Output the [X, Y] coordinate of the center of the cell containing the given text.  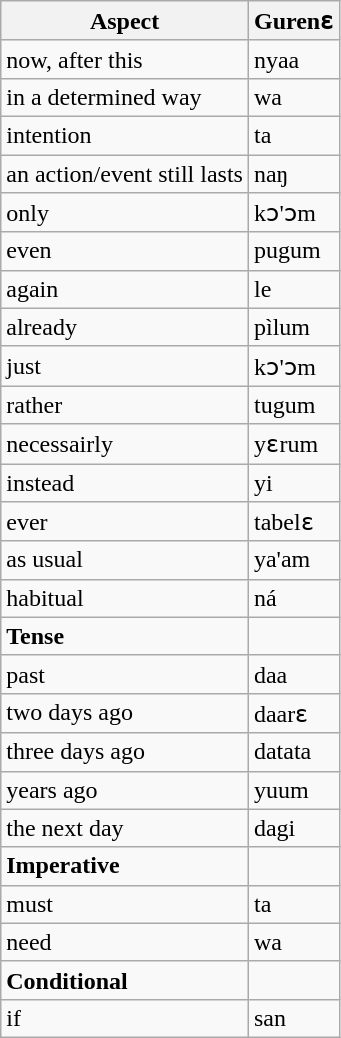
habitual [125, 598]
just [125, 366]
yuum [294, 790]
pugum [294, 251]
daarɛ [294, 713]
Conditional [125, 980]
years ago [125, 790]
yɛrum [294, 444]
naŋ [294, 173]
necessairly [125, 444]
Gurenɛ [294, 21]
the next day [125, 828]
even [125, 251]
le [294, 289]
if [125, 1018]
nyaa [294, 59]
must [125, 904]
an action/event still lasts [125, 173]
daa [294, 674]
tabelɛ [294, 522]
in a determined way [125, 97]
rather [125, 405]
san [294, 1018]
only [125, 213]
ever [125, 522]
pìlum [294, 327]
past [125, 674]
yi [294, 483]
Tense [125, 636]
need [125, 942]
tugum [294, 405]
now, after this [125, 59]
again [125, 289]
ya'am [294, 560]
ná [294, 598]
already [125, 327]
two days ago [125, 713]
Aspect [125, 21]
instead [125, 483]
intention [125, 135]
dagi [294, 828]
Imperative [125, 866]
datata [294, 752]
as usual [125, 560]
three days ago [125, 752]
